Capture the cell that displays the provided text and extract its (X, Y) central coordinate. 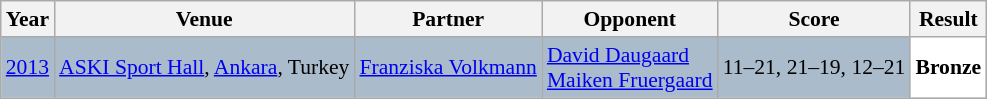
Score (814, 19)
Result (948, 19)
11–21, 21–19, 12–21 (814, 68)
Opponent (630, 19)
ASKI Sport Hall, Ankara, Turkey (204, 68)
Partner (448, 19)
David Daugaard Maiken Fruergaard (630, 68)
2013 (28, 68)
Venue (204, 19)
Bronze (948, 68)
Franziska Volkmann (448, 68)
Year (28, 19)
